Return the (x, y) coordinate for the center point of the cell that contains the specified text.  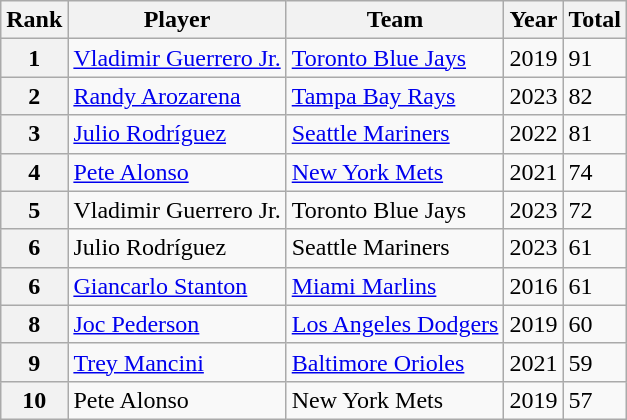
Year (534, 20)
4 (34, 172)
Tampa Bay Rays (395, 96)
1 (34, 58)
Rank (34, 20)
Miami Marlins (395, 286)
Trey Mancini (177, 362)
Giancarlo Stanton (177, 286)
74 (595, 172)
82 (595, 96)
Randy Arozarena (177, 96)
Joc Pederson (177, 324)
9 (34, 362)
72 (595, 210)
Total (595, 20)
2022 (534, 134)
60 (595, 324)
91 (595, 58)
Player (177, 20)
2 (34, 96)
Baltimore Orioles (395, 362)
5 (34, 210)
3 (34, 134)
57 (595, 400)
8 (34, 324)
10 (34, 400)
81 (595, 134)
59 (595, 362)
Team (395, 20)
2016 (534, 286)
Los Angeles Dodgers (395, 324)
